Return [X, Y] of the center of cell containing provided text 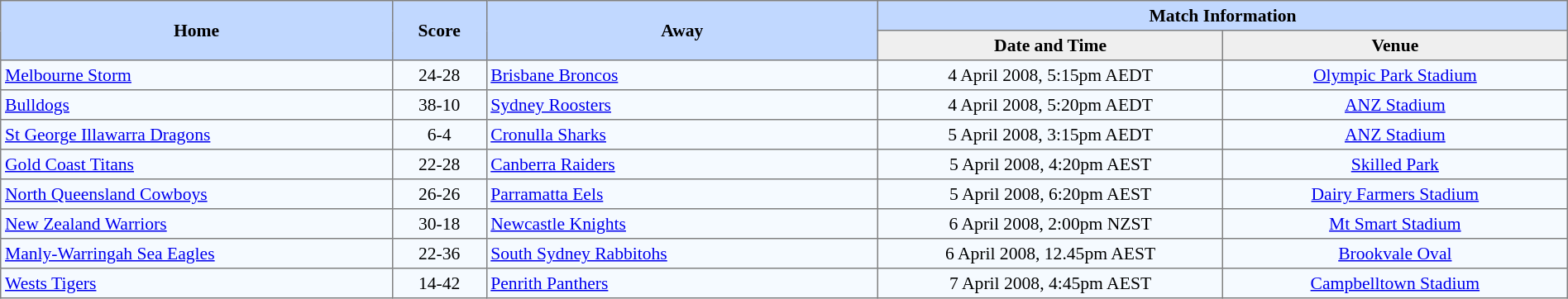
Campbelltown Stadium [1394, 283]
Score [439, 31]
Olympic Park Stadium [1394, 75]
Gold Coast Titans [197, 164]
Canberra Raiders [682, 164]
5 April 2008, 6:20pm AEST [1050, 194]
6-4 [439, 135]
Mt Smart Stadium [1394, 224]
Penrith Panthers [682, 283]
38-10 [439, 105]
Away [682, 31]
Skilled Park [1394, 164]
Match Information [1223, 16]
Dairy Farmers Stadium [1394, 194]
New Zealand Warriors [197, 224]
22-36 [439, 254]
6 April 2008, 12.45pm AEST [1050, 254]
24-28 [439, 75]
22-28 [439, 164]
Cronulla Sharks [682, 135]
5 April 2008, 4:20pm AEST [1050, 164]
Venue [1394, 45]
Melbourne Storm [197, 75]
Bulldogs [197, 105]
30-18 [439, 224]
Date and Time [1050, 45]
14-42 [439, 283]
7 April 2008, 4:45pm AEST [1050, 283]
Newcastle Knights [682, 224]
5 April 2008, 3:15pm AEDT [1050, 135]
Brookvale Oval [1394, 254]
4 April 2008, 5:20pm AEDT [1050, 105]
26-26 [439, 194]
North Queensland Cowboys [197, 194]
Sydney Roosters [682, 105]
St George Illawarra Dragons [197, 135]
Manly-Warringah Sea Eagles [197, 254]
4 April 2008, 5:15pm AEDT [1050, 75]
Wests Tigers [197, 283]
Home [197, 31]
Brisbane Broncos [682, 75]
Parramatta Eels [682, 194]
6 April 2008, 2:00pm NZST [1050, 224]
South Sydney Rabbitohs [682, 254]
